Search for the cell housing the specified text and yield its [X, Y] center coordinate. 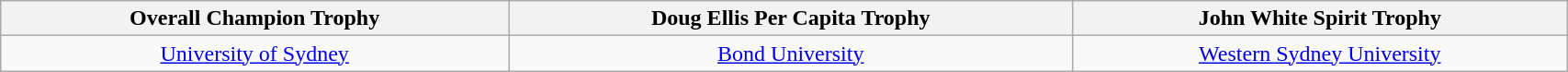
Overall Champion Trophy [255, 18]
Bond University [791, 54]
John White Spirit Trophy [1320, 18]
University of Sydney [255, 54]
Doug Ellis Per Capita Trophy [791, 18]
Western Sydney University [1320, 54]
